Locate the cell with the specified text and output its (x, y) center coordinate. 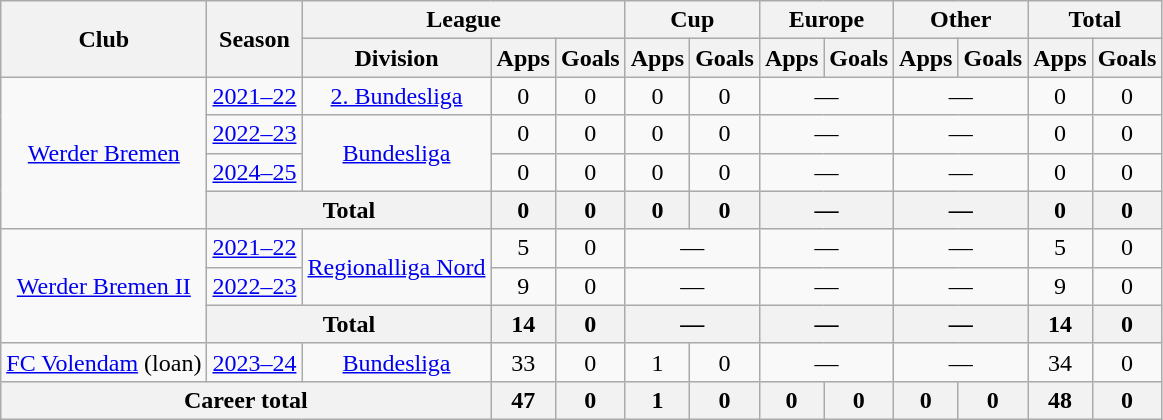
2. Bundesliga (396, 96)
2023–24 (254, 362)
2024–25 (254, 172)
Cup (692, 20)
FC Volendam (loan) (104, 362)
Regionalliga Nord (396, 267)
Club (104, 39)
Werder Bremen II (104, 286)
Other (961, 20)
League (464, 20)
Division (396, 58)
Career total (246, 400)
33 (523, 362)
Season (254, 39)
47 (523, 400)
34 (1060, 362)
Werder Bremen (104, 153)
Europe (826, 20)
48 (1060, 400)
